Locate the cell with the specified text and output its [X, Y] center coordinate. 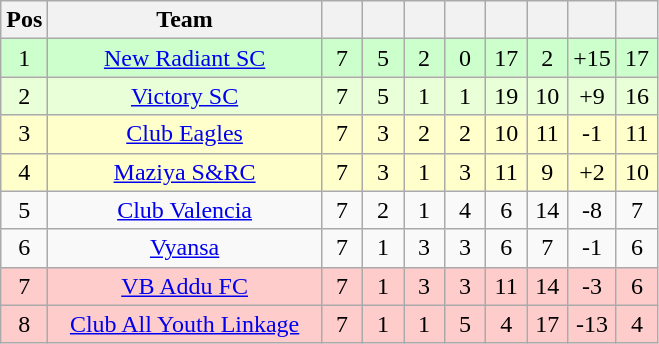
Club Eagles [185, 134]
VB Addu FC [185, 286]
Pos [24, 20]
19 [506, 96]
+15 [592, 58]
+9 [592, 96]
-13 [592, 324]
0 [466, 58]
Victory SC [185, 96]
+2 [592, 172]
Maziya S&RC [185, 172]
New Radiant SC [185, 58]
Team [185, 20]
-3 [592, 286]
16 [636, 96]
8 [24, 324]
9 [548, 172]
Vyansa [185, 248]
Club Valencia [185, 210]
-8 [592, 210]
Club All Youth Linkage [185, 324]
